Identify which cell holds the provided text, then report its (X, Y) central coordinate. 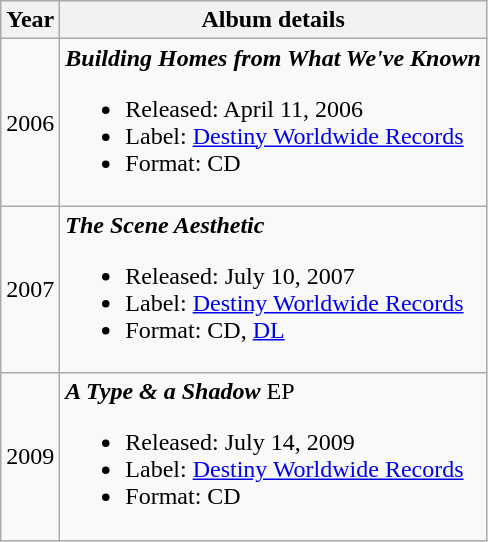
2007 (30, 290)
2006 (30, 122)
Building Homes from What We've KnownReleased: April 11, 2006Label: Destiny Worldwide RecordsFormat: CD (273, 122)
2009 (30, 456)
A Type & a Shadow EPReleased: July 14, 2009Label: Destiny Worldwide RecordsFormat: CD (273, 456)
Year (30, 20)
Album details (273, 20)
The Scene AestheticReleased: July 10, 2007Label: Destiny Worldwide RecordsFormat: CD, DL (273, 290)
